Extract the [X, Y] coordinate from the center of the cell holding the provided text.  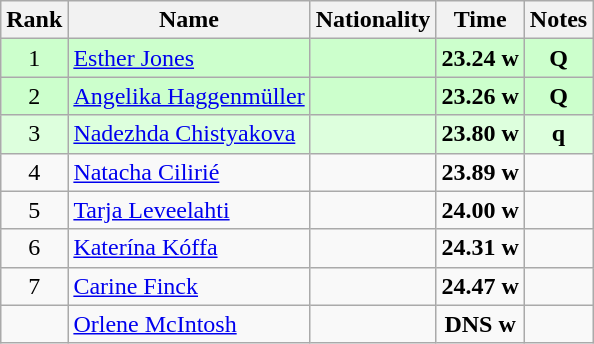
23.26 w [480, 96]
Esther Jones [189, 58]
DNS w [480, 324]
Tarja Leveelahti [189, 210]
Natacha Cilirié [189, 172]
Angelika Haggenmüller [189, 96]
24.47 w [480, 286]
3 [34, 134]
Rank [34, 20]
23.24 w [480, 58]
23.80 w [480, 134]
1 [34, 58]
24.31 w [480, 248]
4 [34, 172]
Nadezhda Chistyakova [189, 134]
Nationality [373, 20]
Katerína Kóffa [189, 248]
6 [34, 248]
Name [189, 20]
24.00 w [480, 210]
5 [34, 210]
23.89 w [480, 172]
2 [34, 96]
q [558, 134]
Carine Finck [189, 286]
7 [34, 286]
Orlene McIntosh [189, 324]
Notes [558, 20]
Time [480, 20]
